Extract the [x, y] coordinate from the center of the cell holding the provided text.  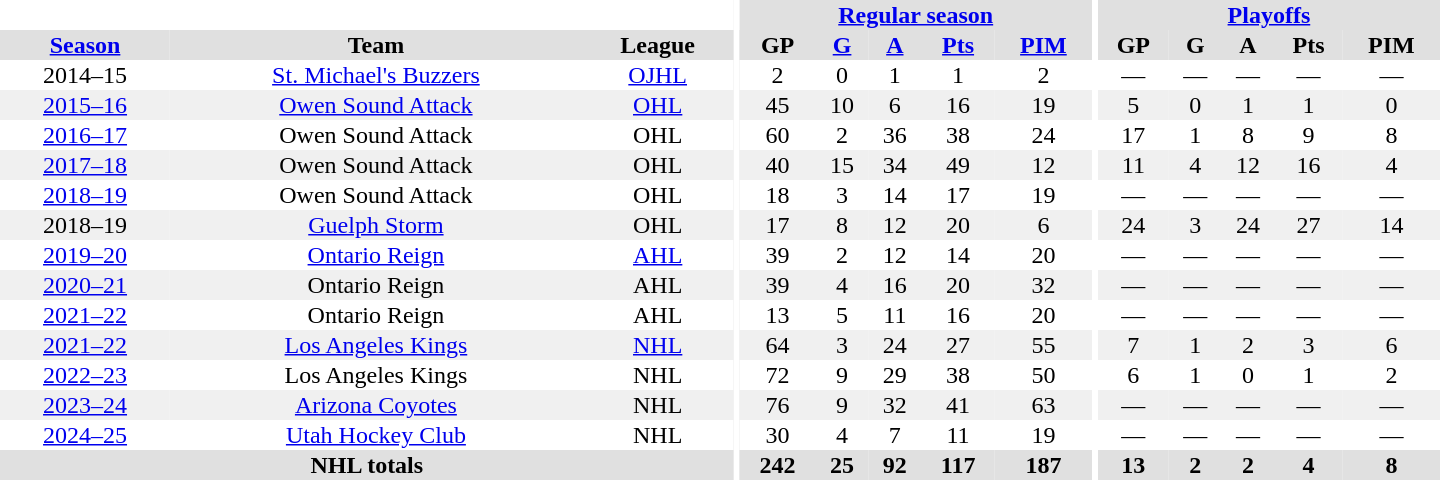
40 [777, 165]
2017–18 [85, 165]
Regular season [916, 15]
2016–17 [85, 135]
242 [777, 465]
NHL totals [367, 465]
92 [894, 465]
2019–20 [85, 255]
50 [1044, 375]
63 [1044, 405]
25 [842, 465]
60 [777, 135]
2014–15 [85, 75]
10 [842, 105]
OJHL [658, 75]
2015–16 [85, 105]
St. Michael's Buzzers [376, 75]
117 [958, 465]
2024–25 [85, 435]
49 [958, 165]
41 [958, 405]
Arizona Coyotes [376, 405]
30 [777, 435]
2023–24 [85, 405]
29 [894, 375]
Utah Hockey Club [376, 435]
Team [376, 45]
2020–21 [85, 285]
Playoffs [1269, 15]
76 [777, 405]
Season [85, 45]
72 [777, 375]
League [658, 45]
15 [842, 165]
2022–23 [85, 375]
Guelph Storm [376, 225]
45 [777, 105]
34 [894, 165]
187 [1044, 465]
55 [1044, 345]
64 [777, 345]
36 [894, 135]
18 [777, 195]
